Find where the given text appears and provide that cell's center as (X, Y) coordinate. 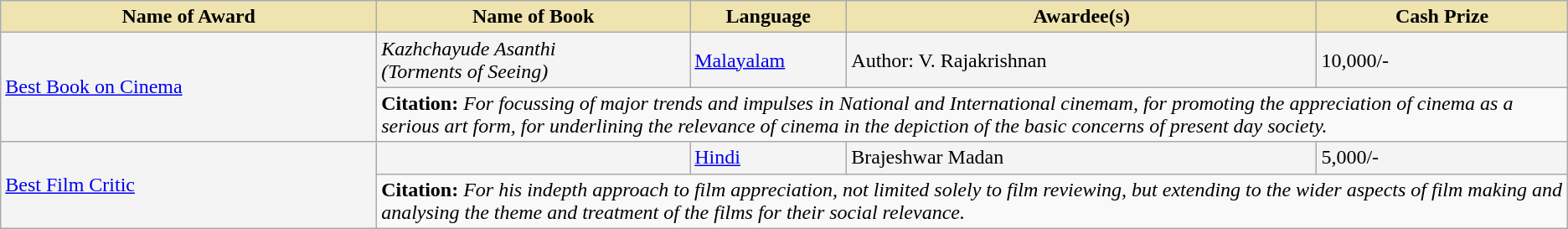
Brajeshwar Madan (1082, 158)
10,000/- (1442, 60)
Best Book on Cinema (189, 87)
Author: V. Rajakrishnan (1082, 60)
Awardee(s) (1082, 17)
5,000/- (1442, 158)
Name of Book (534, 17)
Kazhchayude Asanthi(Torments of Seeing) (534, 60)
Cash Prize (1442, 17)
Name of Award (189, 17)
Best Film Critic (189, 185)
Language (769, 17)
Malayalam (769, 60)
Hindi (769, 158)
